Scan for the cell matching the given text and deliver its (X, Y) coordinate at center. 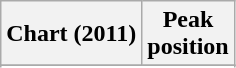
Peakposition (188, 34)
Chart (2011) (72, 34)
